Locate the cell with the specified text and output its [x, y] center coordinate. 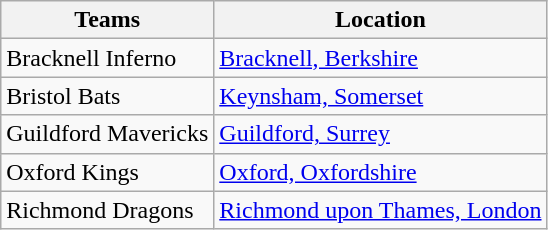
Bracknell, Berkshire [380, 58]
Bristol Bats [108, 96]
Oxford Kings [108, 172]
Bracknell Inferno [108, 58]
Guildford, Surrey [380, 134]
Richmond Dragons [108, 210]
Richmond upon Thames, London [380, 210]
Location [380, 20]
Keynsham, Somerset [380, 96]
Oxford, Oxfordshire [380, 172]
Guildford Mavericks [108, 134]
Teams [108, 20]
